Pinpoint the cell where the given text exists, returning its [X, Y] midpoint coordinate. 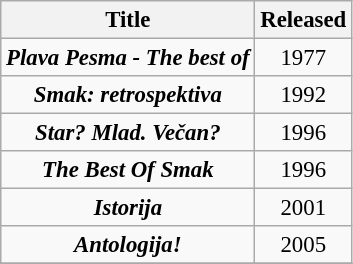
2001 [304, 208]
1992 [304, 95]
Released [304, 20]
Istorija [128, 208]
Title [128, 20]
Star? Mlad. Večan? [128, 133]
Antologija! [128, 245]
Plava Pesma - The best of [128, 58]
Smak: retrospektiva [128, 95]
1977 [304, 58]
The Best Of Smak [128, 170]
2005 [304, 245]
